Pinpoint the cell where the given text exists, returning its (x, y) midpoint coordinate. 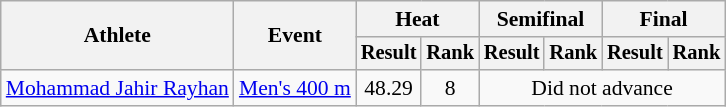
Mohammad Jahir Rayhan (118, 88)
Men's 400 m (295, 88)
Heat (418, 19)
Athlete (118, 36)
Event (295, 36)
Final (664, 19)
8 (450, 88)
Semifinal (540, 19)
48.29 (389, 88)
Did not advance (602, 88)
